Pinpoint the cell where the given text exists, returning its [X, Y] midpoint coordinate. 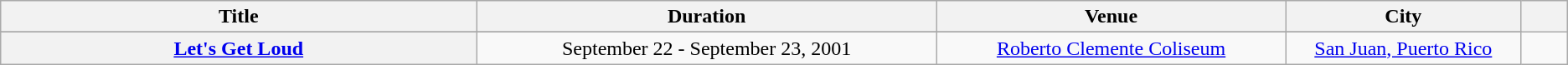
September 22 - September 23, 2001 [707, 48]
City [1404, 17]
Let's Get Loud [239, 48]
Roberto Clemente Coliseum [1111, 48]
Duration [707, 17]
San Juan, Puerto Rico [1404, 48]
Title [239, 17]
Venue [1111, 17]
